Identify which cell holds the provided text, then report its [X, Y] central coordinate. 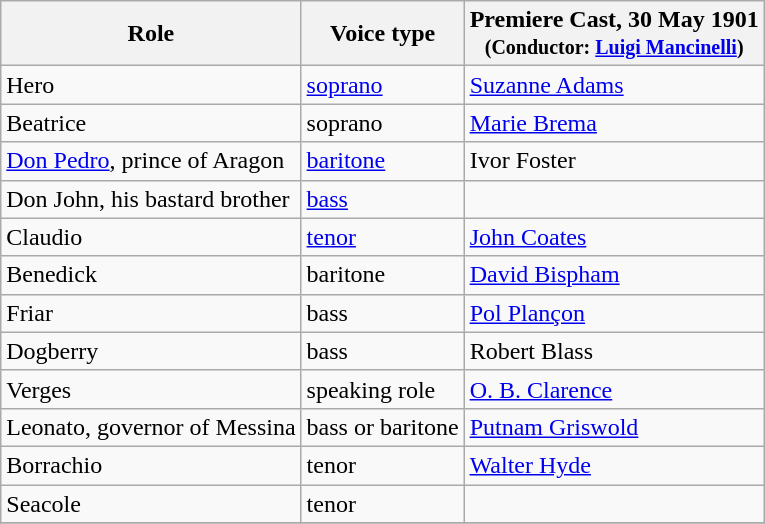
Ivor Foster [614, 161]
Verges [151, 389]
Dogberry [151, 351]
Voice type [382, 34]
David Bispham [614, 275]
Walter Hyde [614, 465]
Benedick [151, 275]
Borrachio [151, 465]
speaking role [382, 389]
Friar [151, 313]
Role [151, 34]
Marie Brema [614, 123]
O. B. Clarence [614, 389]
John Coates [614, 237]
bass or baritone [382, 427]
Don John, his bastard brother [151, 199]
Claudio [151, 237]
Don Pedro, prince of Aragon [151, 161]
Premiere Cast, 30 May 1901(Conductor: Luigi Mancinelli) [614, 34]
Leonato, governor of Messina [151, 427]
Suzanne Adams [614, 85]
Hero [151, 85]
Putnam Griswold [614, 427]
Pol Plançon [614, 313]
Seacole [151, 503]
Beatrice [151, 123]
Robert Blass [614, 351]
